Return [x, y] of the center of cell containing provided text 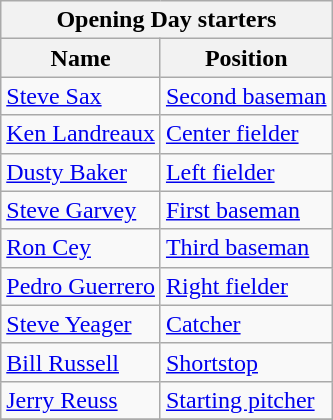
Steve Sax [81, 96]
Center fielder [246, 134]
Second baseman [246, 96]
Name [81, 58]
Catcher [246, 324]
Steve Garvey [81, 210]
Dusty Baker [81, 172]
Pedro Guerrero [81, 286]
Starting pitcher [246, 400]
Steve Yeager [81, 324]
Left fielder [246, 172]
Bill Russell [81, 362]
Ron Cey [81, 248]
Third baseman [246, 248]
Opening Day starters [166, 20]
First baseman [246, 210]
Ken Landreaux [81, 134]
Shortstop [246, 362]
Right fielder [246, 286]
Jerry Reuss [81, 400]
Position [246, 58]
